Find where the given text appears and provide that cell's center as [X, Y] coordinate. 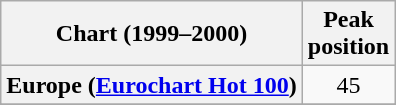
45 [348, 85]
Peakposition [348, 34]
Europe (Eurochart Hot 100) [152, 85]
Chart (1999–2000) [152, 34]
